Pinpoint the cell where the given text exists, returning its (X, Y) midpoint coordinate. 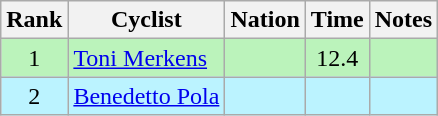
Benedetto Pola (146, 96)
Cyclist (146, 20)
Time (337, 20)
Rank (34, 20)
2 (34, 96)
Notes (403, 20)
1 (34, 58)
12.4 (337, 58)
Toni Merkens (146, 58)
Nation (265, 20)
